Return (x, y) of the center of cell containing provided text 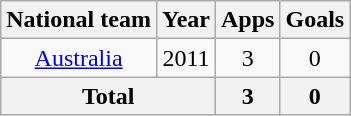
Apps (248, 20)
Year (186, 20)
Total (108, 96)
Australia (79, 58)
Goals (315, 20)
National team (79, 20)
2011 (186, 58)
